Scan for the cell matching the given text and deliver its (X, Y) coordinate at center. 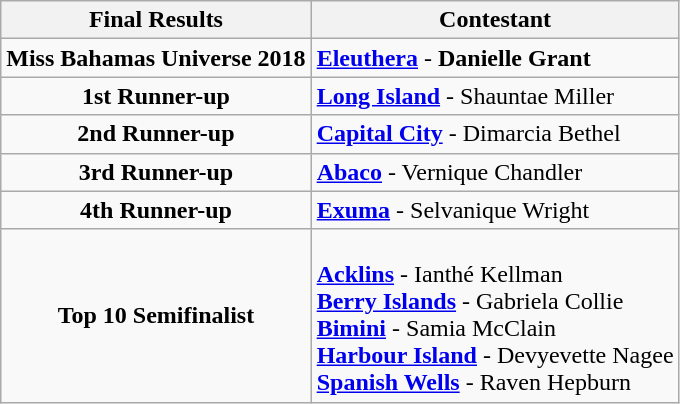
Acklins - Ianthé Kellman Berry Islands - Gabriela Collie Bimini - Samia McClain Harbour Island - Devyevette Nagee Spanish Wells - Raven Hepburn (495, 316)
Long Island - Shauntae Miller (495, 96)
1st Runner-up (156, 96)
Eleuthera - Danielle Grant (495, 58)
Capital City - Dimarcia Bethel (495, 134)
Exuma - Selvanique Wright (495, 210)
Final Results (156, 20)
3rd Runner-up (156, 172)
2nd Runner-up (156, 134)
Top 10 Semifinalist (156, 316)
4th Runner-up (156, 210)
Abaco - Vernique Chandler (495, 172)
Contestant (495, 20)
Miss Bahamas Universe 2018 (156, 58)
